Search for the cell housing the specified text and yield its [X, Y] center coordinate. 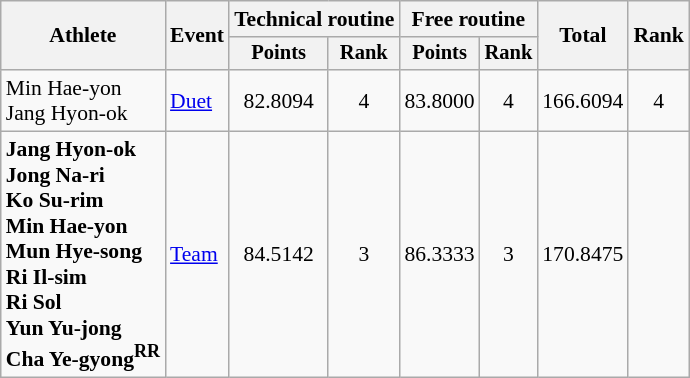
84.5142 [278, 254]
Team [197, 254]
166.6094 [582, 100]
86.3333 [439, 254]
Free routine [468, 19]
Duet [197, 100]
Technical routine [314, 19]
Event [197, 36]
Jang Hyon-okJong Na-riKo Su-rimMin Hae-yonMun Hye-songRi Il-simRi SolYun Yu-jongCha Ye-gyongRR [83, 254]
82.8094 [278, 100]
170.8475 [582, 254]
Total [582, 36]
83.8000 [439, 100]
Athlete [83, 36]
Min Hae-yonJang Hyon-ok [83, 100]
